Output the (x, y) coordinate of the center of the cell containing the given text.  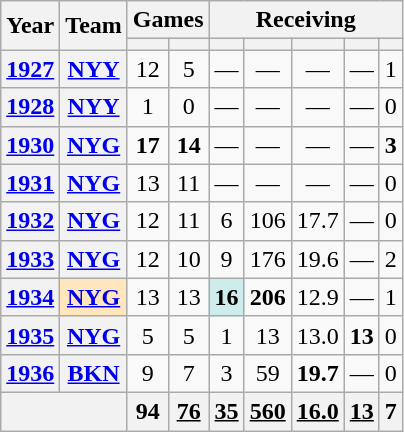
Games (168, 20)
13.0 (318, 335)
1931 (30, 183)
206 (268, 297)
106 (268, 221)
176 (268, 259)
Year (30, 26)
19.7 (318, 373)
560 (268, 411)
1936 (30, 373)
BKN (94, 373)
1927 (30, 69)
1930 (30, 145)
16.0 (318, 411)
17.7 (318, 221)
17 (148, 145)
14 (188, 145)
1935 (30, 335)
6 (226, 221)
16 (226, 297)
59 (268, 373)
10 (188, 259)
1928 (30, 107)
1933 (30, 259)
1932 (30, 221)
19.6 (318, 259)
76 (188, 411)
12.9 (318, 297)
Receiving (306, 20)
35 (226, 411)
1934 (30, 297)
94 (148, 411)
Team (94, 26)
2 (390, 259)
